Provide the [X, Y] coordinate of the cell's center where the given text is located.  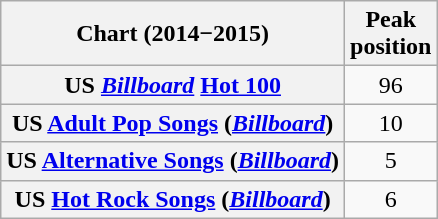
Peakposition [391, 34]
Chart (2014−2015) [173, 34]
US Hot Rock Songs (Billboard) [173, 199]
US Adult Pop Songs (Billboard) [173, 123]
10 [391, 123]
US Billboard Hot 100 [173, 85]
US Alternative Songs (Billboard) [173, 161]
6 [391, 199]
5 [391, 161]
96 [391, 85]
